Output the [x, y] coordinate of the center of the cell containing the given text.  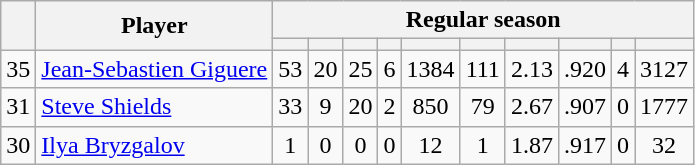
Player [154, 26]
Steve Shields [154, 107]
53 [290, 69]
4 [624, 69]
3127 [664, 69]
12 [430, 145]
850 [430, 107]
2.13 [532, 69]
.917 [584, 145]
33 [290, 107]
111 [482, 69]
9 [326, 107]
.907 [584, 107]
32 [664, 145]
2 [390, 107]
6 [390, 69]
Jean-Sebastien Giguere [154, 69]
30 [18, 145]
35 [18, 69]
2.67 [532, 107]
79 [482, 107]
31 [18, 107]
1777 [664, 107]
25 [360, 69]
.920 [584, 69]
Ilya Bryzgalov [154, 145]
1.87 [532, 145]
Regular season [484, 20]
1384 [430, 69]
